Determine the [x, y] coordinate at the center of the cell enclosing the given text.  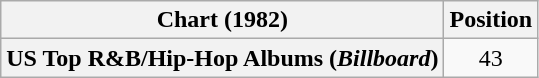
US Top R&B/Hip-Hop Albums (Billboard) [222, 58]
43 [491, 58]
Position [491, 20]
Chart (1982) [222, 20]
